Pinpoint the cell where the given text exists, returning its [X, Y] midpoint coordinate. 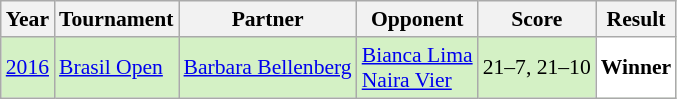
Score [537, 19]
2016 [28, 68]
Result [636, 19]
Partner [268, 19]
Bianca Lima Naira Vier [418, 68]
Winner [636, 68]
Tournament [116, 19]
Barbara Bellenberg [268, 68]
Year [28, 19]
Opponent [418, 19]
Brasil Open [116, 68]
21–7, 21–10 [537, 68]
